From the cell containing the given text, extract its center point as (x, y) coordinate. 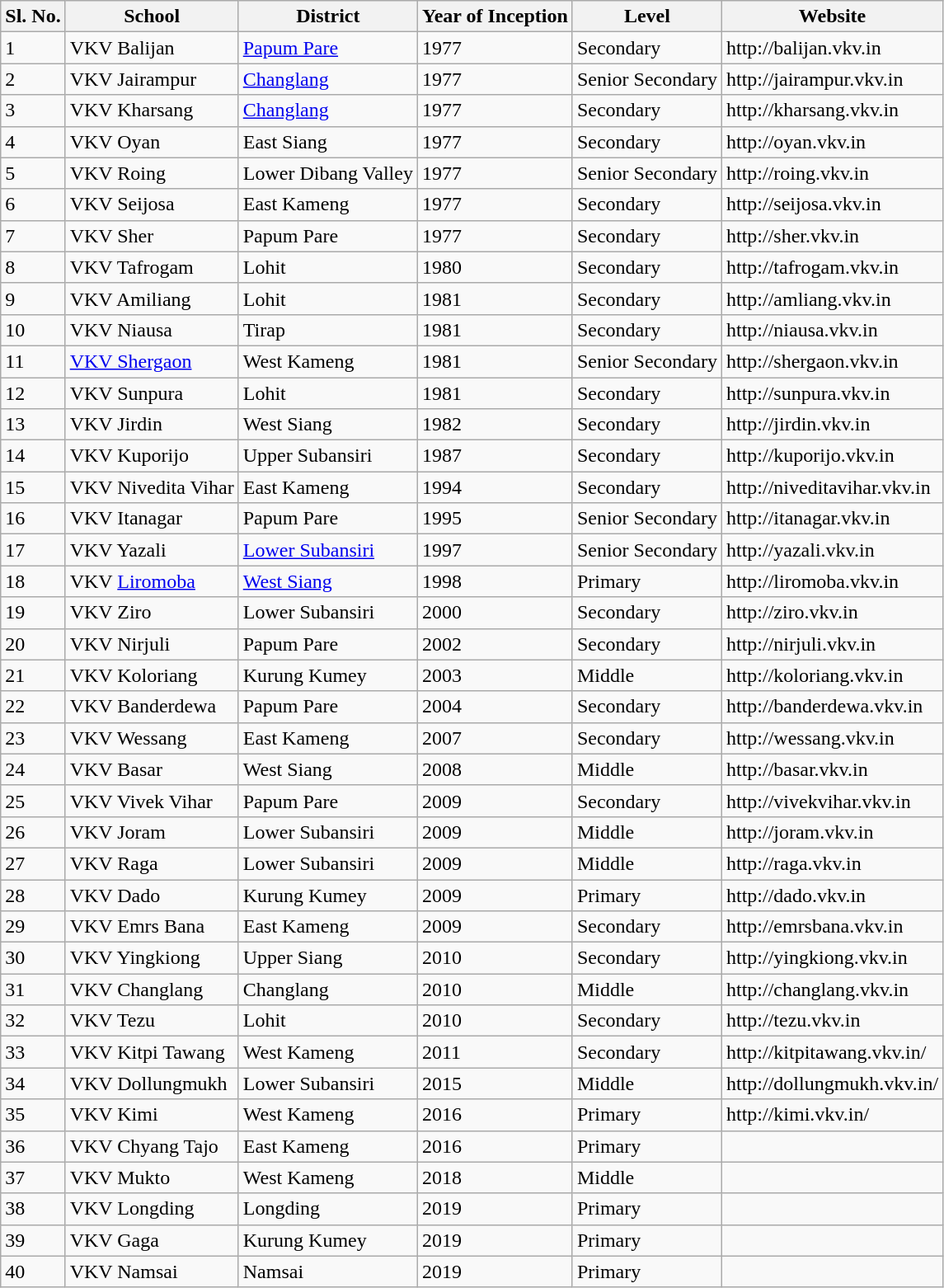
2011 (495, 1052)
Tirap (328, 330)
VKV Shergaon (152, 361)
VKV Balijan (152, 48)
2007 (495, 738)
34 (33, 1084)
VKV Longding (152, 1209)
VKV Itanagar (152, 519)
http://changlang.vkv.in (832, 990)
10 (33, 330)
7 (33, 236)
Sl. No. (33, 16)
http://yazali.vkv.in (832, 550)
Upper Siang (328, 958)
1995 (495, 519)
23 (33, 738)
30 (33, 958)
VKV Roing (152, 173)
VKV Chyang Tajo (152, 1146)
2002 (495, 644)
East Siang (328, 142)
2008 (495, 769)
http://tezu.vkv.in (832, 1021)
13 (33, 425)
24 (33, 769)
VKV Jairampur (152, 79)
25 (33, 801)
http://yingkiong.vkv.in (832, 958)
VKV Niausa (152, 330)
http://sher.vkv.in (832, 236)
http://wessang.vkv.in (832, 738)
School (152, 16)
36 (33, 1146)
37 (33, 1178)
http://tafrogam.vkv.in (832, 267)
12 (33, 393)
31 (33, 990)
VKV Dollungmukh (152, 1084)
VKV Amiliang (152, 298)
VKV Kitpi Tawang (152, 1052)
http://niveditavihar.vkv.in (832, 487)
VKV Raga (152, 863)
http://jairampur.vkv.in (832, 79)
http://raga.vkv.in (832, 863)
http://oyan.vkv.in (832, 142)
http://seijosa.vkv.in (832, 204)
VKV Changlang (152, 990)
28 (33, 895)
17 (33, 550)
VKV Nivedita Vihar (152, 487)
2000 (495, 613)
http://kitpitawang.vkv.in/ (832, 1052)
VKV Emrs Bana (152, 927)
15 (33, 487)
http://koloriang.vkv.in (832, 675)
Lower Dibang Valley (328, 173)
http://basar.vkv.in (832, 769)
District (328, 16)
VKV Jirdin (152, 425)
http://jirdin.vkv.in (832, 425)
27 (33, 863)
26 (33, 832)
32 (33, 1021)
33 (33, 1052)
http://emrsbana.vkv.in (832, 927)
Year of Inception (495, 16)
VKV Ziro (152, 613)
22 (33, 707)
9 (33, 298)
39 (33, 1240)
http://kimi.vkv.in/ (832, 1115)
Longding (328, 1209)
6 (33, 204)
Website (832, 16)
VKV Koloriang (152, 675)
11 (33, 361)
http://liromoba.vkv.in (832, 581)
VKV Kharsang (152, 110)
40 (33, 1272)
VKV Seijosa (152, 204)
http://vivekvihar.vkv.in (832, 801)
http://dado.vkv.in (832, 895)
VKV Mukto (152, 1178)
35 (33, 1115)
VKV Liromoba (152, 581)
1982 (495, 425)
1980 (495, 267)
VKV Namsai (152, 1272)
http://balijan.vkv.in (832, 48)
VKV Vivek Vihar (152, 801)
http://ziro.vkv.in (832, 613)
16 (33, 519)
VKV Kimi (152, 1115)
http://shergaon.vkv.in (832, 361)
VKV Gaga (152, 1240)
38 (33, 1209)
Level (646, 16)
3 (33, 110)
29 (33, 927)
http://kharsang.vkv.in (832, 110)
Upper Subansiri (328, 456)
21 (33, 675)
http://dollungmukh.vkv.in/ (832, 1084)
VKV Tafrogam (152, 267)
http://banderdewa.vkv.in (832, 707)
VKV Sher (152, 236)
http://joram.vkv.in (832, 832)
VKV Wessang (152, 738)
http://amliang.vkv.in (832, 298)
20 (33, 644)
VKV Nirjuli (152, 644)
VKV Banderdewa (152, 707)
VKV Basar (152, 769)
VKV Oyan (152, 142)
19 (33, 613)
8 (33, 267)
VKV Tezu (152, 1021)
http://itanagar.vkv.in (832, 519)
Namsai (328, 1272)
http://kuporijo.vkv.in (832, 456)
1987 (495, 456)
1 (33, 48)
2015 (495, 1084)
http://roing.vkv.in (832, 173)
1998 (495, 581)
14 (33, 456)
VKV Yingkiong (152, 958)
1994 (495, 487)
1997 (495, 550)
VKV Yazali (152, 550)
VKV Dado (152, 895)
5 (33, 173)
2004 (495, 707)
4 (33, 142)
http://niausa.vkv.in (832, 330)
18 (33, 581)
http://nirjuli.vkv.in (832, 644)
VKV Joram (152, 832)
VKV Sunpura (152, 393)
2003 (495, 675)
VKV Kuporijo (152, 456)
http://sunpura.vkv.in (832, 393)
2018 (495, 1178)
2 (33, 79)
